Locate the cell with the specified text and output its (x, y) center coordinate. 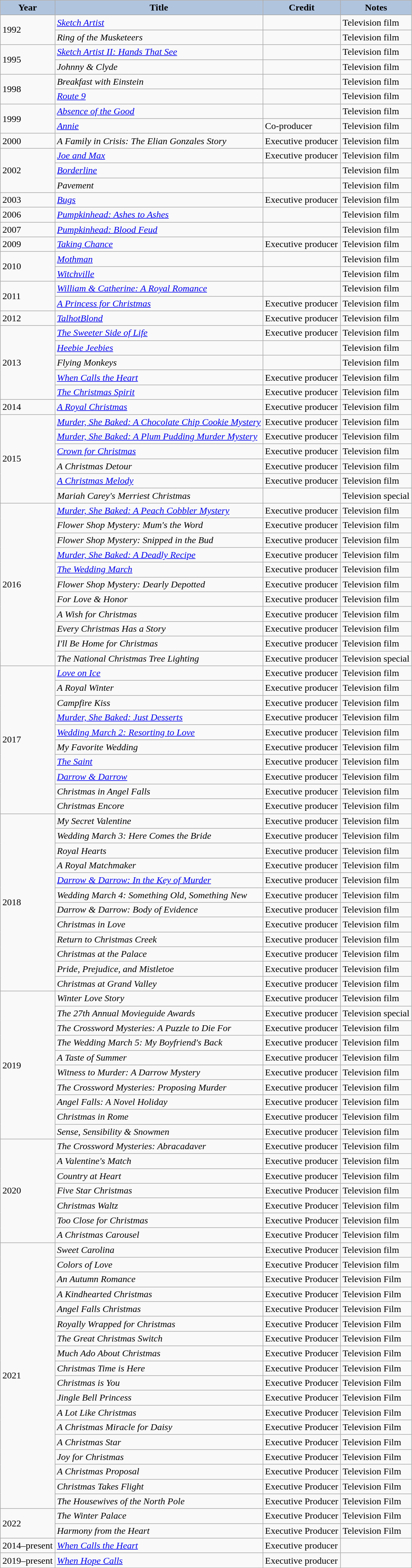
A Christmas Carousel (159, 1235)
Pumpkinhead: Blood Feud (159, 230)
The Wedding March 5: My Boyfriend's Back (159, 1043)
A Royal Winter (159, 688)
1998 (28, 89)
Murder, She Baked: A Chocolate Chip Cookie Mystery (159, 422)
The Christmas Spirit (159, 392)
2014 (28, 407)
Love on Ice (159, 673)
Wedding March 4: Something Old, Something New (159, 895)
Sketch Artist II: Hands That See (159, 52)
Crown for Christmas (159, 451)
Ring of the Musketeers (159, 37)
1992 (28, 30)
Flower Shop Mystery: Snipped in the Bud (159, 540)
Sketch Artist (159, 23)
Wedding March 2: Resorting to Love (159, 732)
A Christmas Star (159, 1442)
My Favorite Wedding (159, 747)
Too Close for Christmas (159, 1220)
Murder, She Baked: A Plum Pudding Murder Mystery (159, 437)
Angel Falls: A Novel Holiday (159, 1102)
When Hope Calls (159, 1560)
A Valentine's Match (159, 1161)
Christmas Takes Flight (159, 1486)
Title (159, 8)
Winter Love Story (159, 998)
The 27th Annual Movieguide Awards (159, 1013)
A Family in Crisis: The Elian Gonzales Story (159, 141)
Credit (302, 8)
2018 (28, 902)
2022 (28, 1523)
Christmas in Rome (159, 1117)
The Sweeter Side of Life (159, 333)
Joy for Christmas (159, 1457)
Christmas in Love (159, 925)
Wedding March 3: Here Comes the Bride (159, 836)
Jingle Bell Princess (159, 1398)
Heebie Jeebies (159, 348)
The Crossword Mysteries: Proposing Murder (159, 1087)
2011 (28, 296)
Flying Monkeys (159, 362)
Bugs (159, 200)
2014–present (28, 1545)
Pride, Prejudice, and Mistletoe (159, 969)
Murder, She Baked: A Peach Cobbler Mystery (159, 510)
Christmas at Grand Valley (159, 984)
2019–present (28, 1560)
2012 (28, 318)
An Autumn Romance (159, 1279)
Campfire Kiss (159, 703)
Mariah Carey's Merriest Christmas (159, 496)
2016 (28, 584)
Year (28, 8)
A Princess for Christmas (159, 303)
The Saint (159, 762)
A Royal Christmas (159, 407)
The Great Christmas Switch (159, 1338)
2010 (28, 267)
2020 (28, 1191)
Joe and Max (159, 155)
Royally Wrapped for Christmas (159, 1324)
The Winter Palace (159, 1516)
The Crossword Mysteries: A Puzzle to Die For (159, 1028)
Sweet Carolina (159, 1250)
Return to Christmas Creek (159, 939)
2019 (28, 1065)
2007 (28, 230)
For Love & Honor (159, 599)
Mothman (159, 259)
Pavement (159, 185)
Christmas at the Palace (159, 954)
Flower Shop Mystery: Dearly Depotted (159, 584)
Darrow & Darrow: In the Key of Murder (159, 880)
A Lot Like Christmas (159, 1413)
William & Catherine: A Royal Romance (159, 289)
A Christmas Miracle for Daisy (159, 1427)
Borderline (159, 170)
Christmas Time is Here (159, 1368)
Angel Falls Christmas (159, 1309)
A Kindhearted Christmas (159, 1294)
The Housewives of the North Pole (159, 1501)
Pumpkinhead: Ashes to Ashes (159, 215)
A Christmas Proposal (159, 1472)
Breakfast with Einstein (159, 82)
Murder, She Baked: A Deadly Recipe (159, 555)
Co-producer (302, 126)
2006 (28, 215)
2021 (28, 1375)
2015 (28, 458)
2003 (28, 200)
Christmas Encore (159, 806)
A Wish for Christmas (159, 614)
1999 (28, 118)
A Christmas Melody (159, 481)
Darrow & Darrow: Body of Evidence (159, 910)
Murder, She Baked: Just Desserts (159, 718)
A Taste of Summer (159, 1058)
Royal Hearts (159, 850)
Colors of Love (159, 1265)
Flower Shop Mystery: Mum's the Word (159, 525)
Route 9 (159, 96)
A Royal Matchmaker (159, 865)
Every Christmas Has a Story (159, 629)
Notes (376, 8)
The Crossword Mysteries: Abracadaver (159, 1146)
2000 (28, 141)
Witchville (159, 274)
TalhotBlond (159, 318)
Much Ado About Christmas (159, 1353)
Christmas Waltz (159, 1206)
2002 (28, 170)
Taking Chance (159, 244)
My Secret Valentine (159, 821)
Darrow & Darrow (159, 777)
2013 (28, 362)
The National Christmas Tree Lighting (159, 659)
Christmas in Angel Falls (159, 791)
A Christmas Detour (159, 466)
Annie (159, 126)
Johnny & Clyde (159, 67)
2017 (28, 740)
Harmony from the Heart (159, 1531)
Country at Heart (159, 1176)
Five Star Christmas (159, 1191)
Sense, Sensibility & Snowmen (159, 1132)
The Wedding March (159, 570)
Christmas is You (159, 1383)
1995 (28, 59)
I'll Be Home for Christmas (159, 643)
Absence of the Good (159, 111)
2009 (28, 244)
Witness to Murder: A Darrow Mystery (159, 1072)
